Search for the cell housing the specified text and yield its [X, Y] center coordinate. 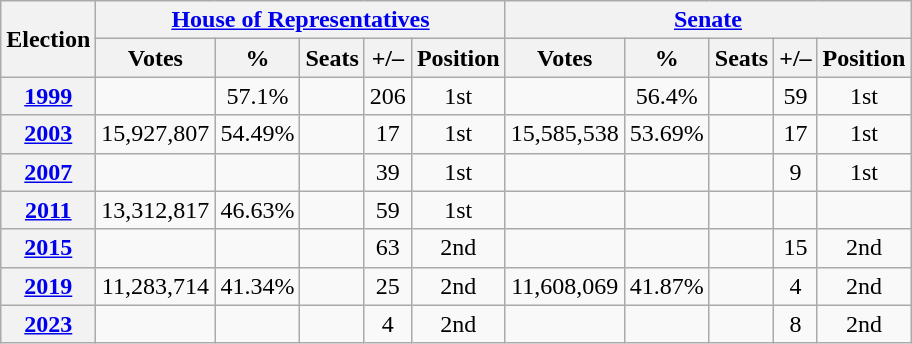
15,585,538 [564, 134]
41.87% [666, 286]
2011 [48, 210]
25 [388, 286]
63 [388, 248]
11,283,714 [156, 286]
13,312,817 [156, 210]
53.69% [666, 134]
46.63% [258, 210]
1999 [48, 96]
41.34% [258, 286]
2019 [48, 286]
9 [796, 172]
11,608,069 [564, 286]
57.1% [258, 96]
206 [388, 96]
39 [388, 172]
2003 [48, 134]
2007 [48, 172]
54.49% [258, 134]
House of Representatives [300, 20]
2015 [48, 248]
2023 [48, 324]
15 [796, 248]
8 [796, 324]
15,927,807 [156, 134]
Senate [708, 20]
56.4% [666, 96]
Election [48, 39]
